Detect which cell encompasses the target text, then output its (X, Y) center coordinate. 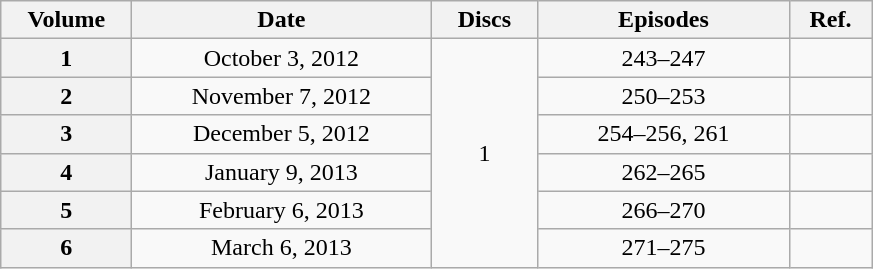
254–256, 261 (664, 134)
Discs (484, 20)
6 (66, 248)
271–275 (664, 248)
266–270 (664, 210)
250–253 (664, 96)
5 (66, 210)
December 5, 2012 (282, 134)
3 (66, 134)
Date (282, 20)
March 6, 2013 (282, 248)
January 9, 2013 (282, 172)
2 (66, 96)
Episodes (664, 20)
262–265 (664, 172)
4 (66, 172)
Volume (66, 20)
243–247 (664, 58)
October 3, 2012 (282, 58)
November 7, 2012 (282, 96)
February 6, 2013 (282, 210)
Ref. (830, 20)
